Capture the cell that displays the provided text and extract its [X, Y] central coordinate. 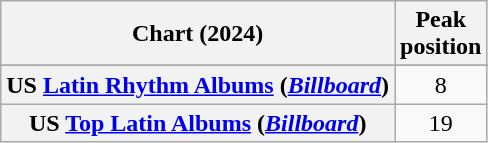
Peakposition [441, 34]
US Latin Rhythm Albums (Billboard) [198, 85]
US Top Latin Albums (Billboard) [198, 123]
Chart (2024) [198, 34]
19 [441, 123]
8 [441, 85]
